Extract the [x, y] coordinate from the center of the cell holding the provided text.  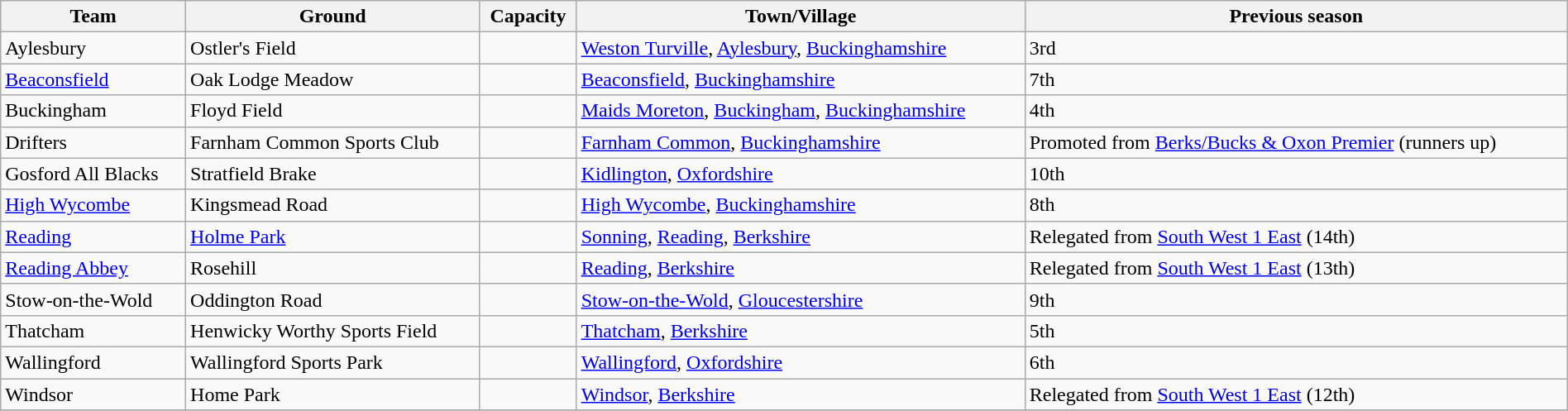
5th [1296, 331]
Kidlington, Oxfordshire [801, 174]
Weston Turville, Aylesbury, Buckinghamshire [801, 48]
6th [1296, 362]
Stow-on-the-Wold [93, 299]
Relegated from South West 1 East (14th) [1296, 237]
Maids Moreton, Buckingham, Buckinghamshire [801, 111]
Floyd Field [332, 111]
Oak Lodge Meadow [332, 79]
Farnham Common, Buckinghamshire [801, 142]
8th [1296, 205]
Promoted from Berks/Bucks & Oxon Premier (runners up) [1296, 142]
Relegated from South West 1 East (13th) [1296, 268]
Reading [93, 237]
Thatcham, Berkshire [801, 331]
Stow-on-the-Wold, Gloucestershire [801, 299]
Previous season [1296, 17]
Rosehill [332, 268]
High Wycombe, Buckinghamshire [801, 205]
Team [93, 17]
Town/Village [801, 17]
Home Park [332, 394]
Thatcham [93, 331]
Henwicky Worthy Sports Field [332, 331]
Relegated from South West 1 East (12th) [1296, 394]
Stratfield Brake [332, 174]
3rd [1296, 48]
Reading Abbey [93, 268]
Drifters [93, 142]
Wallingford Sports Park [332, 362]
Ground [332, 17]
10th [1296, 174]
Aylesbury [93, 48]
Ostler's Field [332, 48]
Gosford All Blacks [93, 174]
Kingsmead Road [332, 205]
High Wycombe [93, 205]
Sonning, Reading, Berkshire [801, 237]
Beaconsfield, Buckinghamshire [801, 79]
Capacity [528, 17]
Wallingford [93, 362]
7th [1296, 79]
Farnham Common Sports Club [332, 142]
Buckingham [93, 111]
Oddington Road [332, 299]
9th [1296, 299]
Holme Park [332, 237]
Reading, Berkshire [801, 268]
4th [1296, 111]
Windsor [93, 394]
Windsor, Berkshire [801, 394]
Beaconsfield [93, 79]
Wallingford, Oxfordshire [801, 362]
